Detect which cell encompasses the target text, then output its [X, Y] center coordinate. 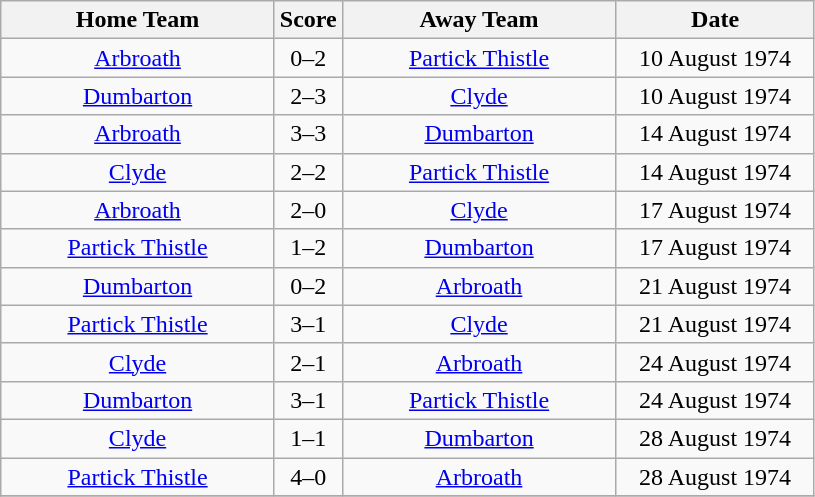
Date [716, 20]
3–3 [308, 134]
2–0 [308, 210]
4–0 [308, 477]
2–1 [308, 362]
Home Team [138, 20]
1–1 [308, 438]
2–2 [308, 172]
Away Team [479, 20]
Score [308, 20]
2–3 [308, 96]
1–2 [308, 248]
